Return the (X, Y) coordinate for the center point of the cell that contains the specified text.  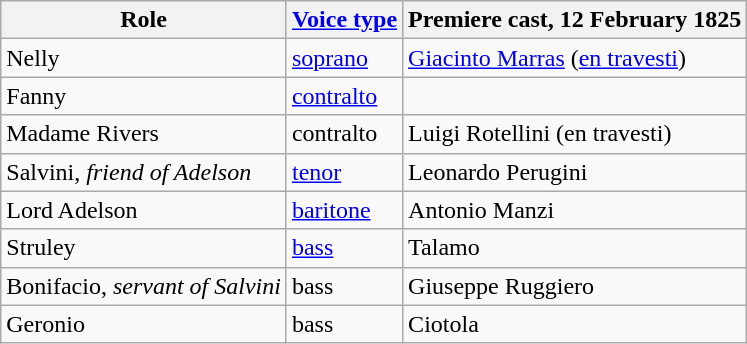
Role (144, 20)
Giuseppe Ruggiero (575, 286)
Bonifacio, servant of Salvini (144, 286)
soprano (344, 58)
Voice type (344, 20)
Nelly (144, 58)
Premiere cast, 12 February 1825 (575, 20)
Talamo (575, 248)
tenor (344, 172)
Madame Rivers (144, 134)
Struley (144, 248)
Leonardo Perugini (575, 172)
Salvini, friend of Adelson (144, 172)
Giacinto Marras (en travesti) (575, 58)
Lord Adelson (144, 210)
Antonio Manzi (575, 210)
Ciotola (575, 324)
Luigi Rotellini (en travesti) (575, 134)
Geronio (144, 324)
Fanny (144, 96)
baritone (344, 210)
